Provide the [x, y] coordinate of the cell's center where the given text is located.  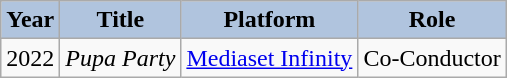
2022 [30, 58]
Role [432, 20]
Platform [270, 20]
Pupa Party [120, 58]
Co-Conductor [432, 58]
Mediaset Infinity [270, 58]
Year [30, 20]
Title [120, 20]
